Extract the (x, y) coordinate from the center of the cell holding the provided text.  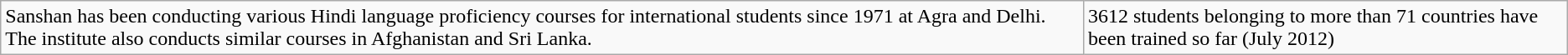
3612 students belonging to more than 71 countries have been trained so far (July 2012) (1325, 28)
